For the text-containing cell, return its midpoint in [X, Y] coordinate format. 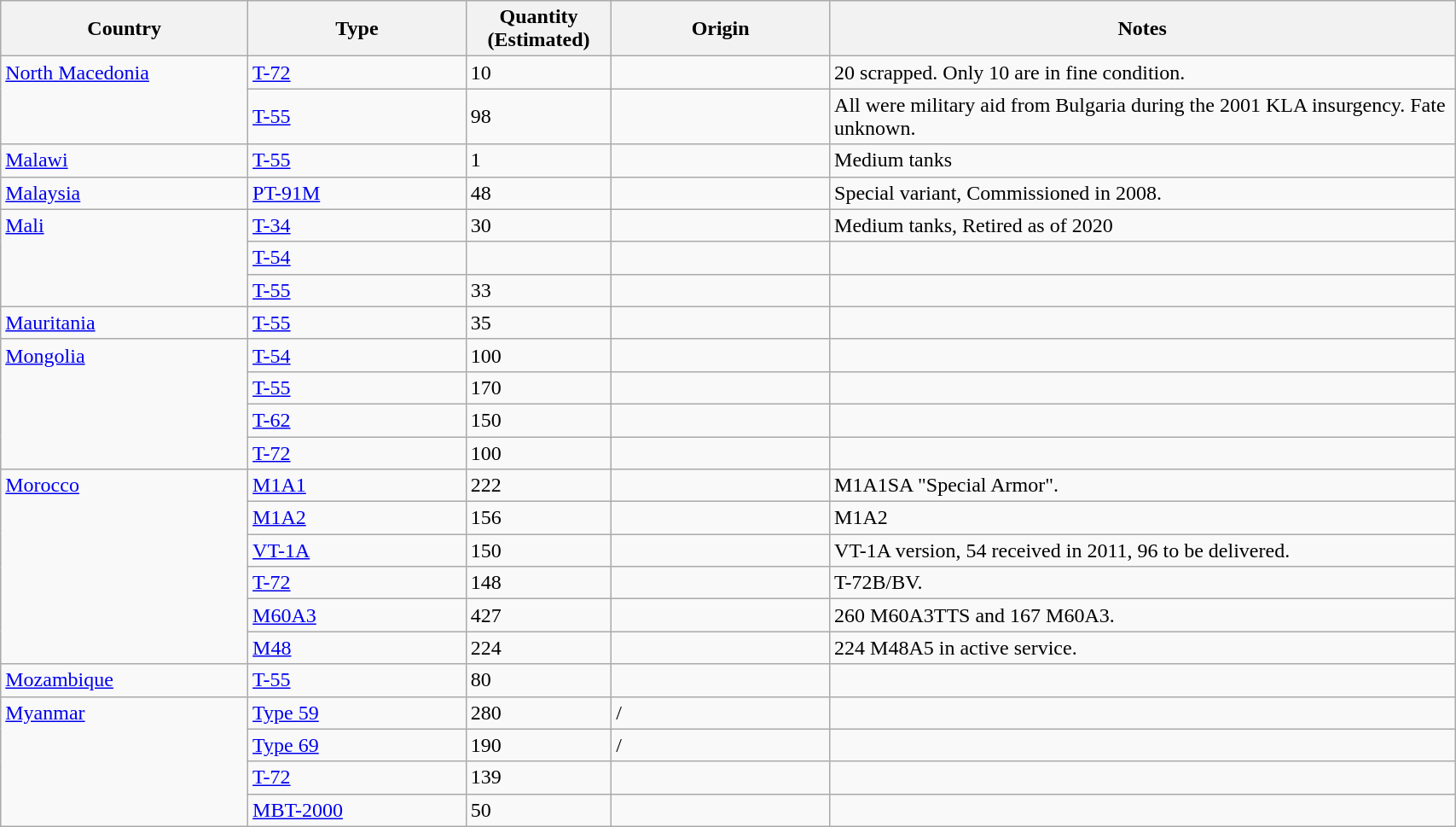
Special variant, Commissioned in 2008. [1143, 193]
M60A3 [357, 615]
260 M60A3TTS and 167 M60A3. [1143, 615]
50 [538, 810]
Medium tanks [1143, 160]
M1A1 [357, 486]
139 [538, 777]
Mauritania [125, 323]
VT-1A [357, 550]
156 [538, 518]
20 scrapped. Only 10 are in fine condition. [1143, 73]
VT-1A version, 54 received in 2011, 96 to be delivered. [1143, 550]
148 [538, 583]
48 [538, 193]
Malaysia [125, 193]
North Macedonia [125, 101]
Origin [721, 29]
Medium tanks, Retired as of 2020 [1143, 225]
T-72B/BV. [1143, 583]
Type 59 [357, 713]
All were military aid from Bulgaria during the 2001 KLA insurgency. Fate unknown. [1143, 116]
190 [538, 745]
T-62 [357, 420]
80 [538, 680]
33 [538, 290]
Quantity (Estimated) [538, 29]
280 [538, 713]
Type 69 [357, 745]
PT-91M [357, 193]
Type [357, 29]
MBT-2000 [357, 810]
427 [538, 615]
222 [538, 486]
10 [538, 73]
Mozambique [125, 680]
Country [125, 29]
98 [538, 116]
M1A1SA "Special Armor". [1143, 486]
224 M48A5 in active service. [1143, 648]
224 [538, 648]
T-34 [357, 225]
Mali [125, 258]
M48 [357, 648]
Notes [1143, 29]
170 [538, 387]
Morocco [125, 567]
30 [538, 225]
Malawi [125, 160]
1 [538, 160]
35 [538, 323]
Mongolia [125, 404]
Myanmar [125, 761]
